Scan for the cell matching the given text and deliver its (X, Y) coordinate at center. 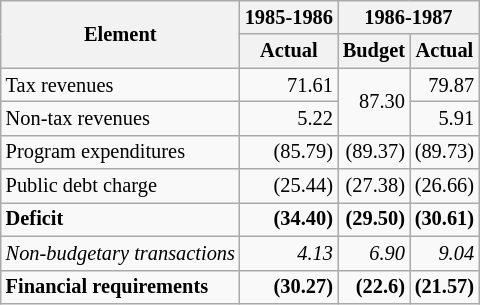
87.30 (374, 102)
79.87 (444, 85)
(34.40) (289, 219)
Non-budgetary transactions (120, 253)
71.61 (289, 85)
4.13 (289, 253)
(29.50) (374, 219)
(89.73) (444, 152)
5.22 (289, 118)
(30.27) (289, 287)
Deficit (120, 219)
(85.79) (289, 152)
Element (120, 34)
1986-1987 (408, 17)
(89.37) (374, 152)
9.04 (444, 253)
(22.6) (374, 287)
Tax revenues (120, 85)
Public debt charge (120, 186)
Program expenditures (120, 152)
Budget (374, 51)
6.90 (374, 253)
1985-1986 (289, 17)
(25.44) (289, 186)
Financial requirements (120, 287)
5.91 (444, 118)
(21.57) (444, 287)
Non-tax revenues (120, 118)
(27.38) (374, 186)
(26.66) (444, 186)
(30.61) (444, 219)
